Extract the (X, Y) coordinate from the center of the cell holding the provided text.  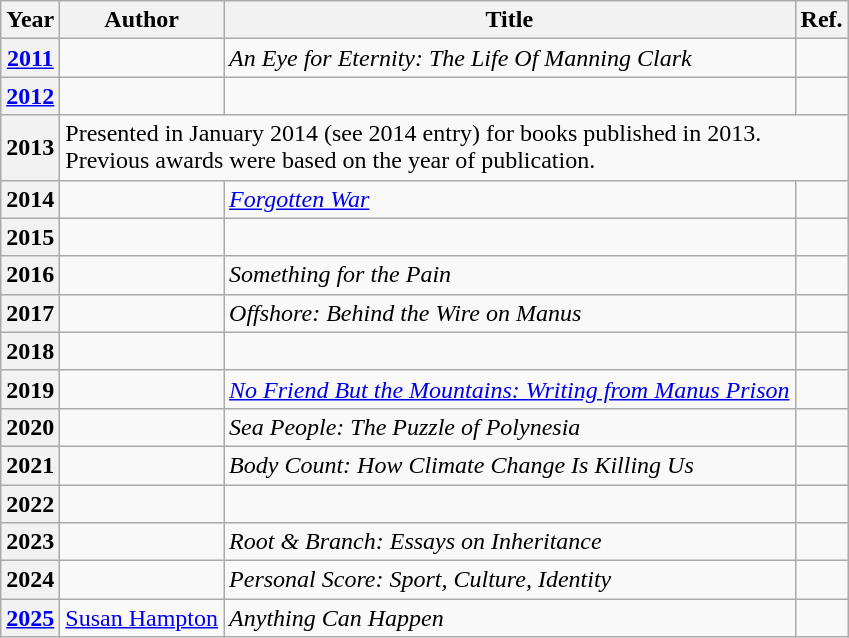
Offshore: Behind the Wire on Manus (510, 313)
Year (30, 20)
2025 (30, 618)
2011 (30, 58)
Title (510, 20)
2020 (30, 427)
Author (142, 20)
Sea People: The Puzzle of Polynesia (510, 427)
Presented in January 2014 (see 2014 entry) for books published in 2013.Previous awards were based on the year of publication. (454, 148)
2022 (30, 503)
An Eye for Eternity: The Life Of Manning Clark (510, 58)
2016 (30, 275)
Susan Hampton (142, 618)
2013 (30, 148)
2018 (30, 351)
2014 (30, 199)
2023 (30, 542)
2024 (30, 580)
2012 (30, 96)
Anything Can Happen (510, 618)
2019 (30, 389)
Ref. (822, 20)
Body Count: How Climate Change Is Killing Us (510, 465)
Forgotten War (510, 199)
2017 (30, 313)
Personal Score: Sport, Culture, Identity (510, 580)
Something for the Pain (510, 275)
Root & Branch: Essays on Inheritance (510, 542)
2015 (30, 237)
2021 (30, 465)
No Friend But the Mountains: Writing from Manus Prison (510, 389)
